Determine the [x, y] coordinate at the center of the cell enclosing the given text.  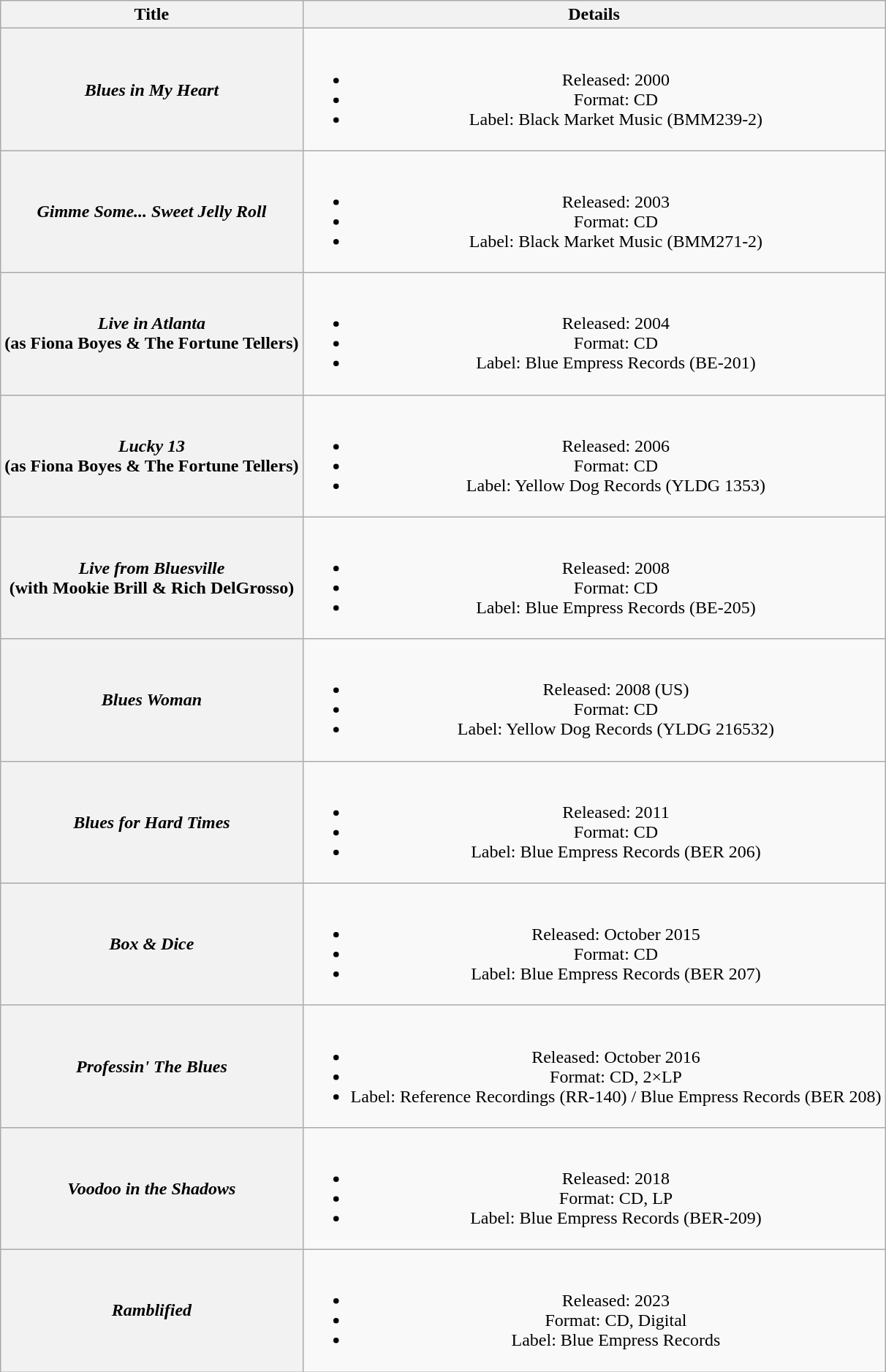
Blues for Hard Times [152, 822]
Details [594, 15]
Box & Dice [152, 944]
Live from Bluesville (with Mookie Brill & Rich DelGrosso) [152, 577]
Released: October 2015Format: CDLabel: Blue Empress Records (BER 207) [594, 944]
Released: 2004Format: CDLabel: Blue Empress Records (BE-201) [594, 333]
Released: 2008Format: CDLabel: Blue Empress Records (BE-205) [594, 577]
Released: 2006Format: CDLabel: Yellow Dog Records (YLDG 1353) [594, 456]
Lucky 13 (as Fiona Boyes & The Fortune Tellers) [152, 456]
Released: 2018Format: CD, LPLabel: Blue Empress Records (BER-209) [594, 1189]
Released: 2000Format: CDLabel: Black Market Music (BMM239-2) [594, 89]
Released: 2011Format: CDLabel: Blue Empress Records (BER 206) [594, 822]
Released: 2003Format: CDLabel: Black Market Music (BMM271-2) [594, 212]
Professin' The Blues [152, 1066]
Ramblified [152, 1310]
Released: 2023Format: CD, DigitalLabel: Blue Empress Records [594, 1310]
Released: 2008 (US)Format: CDLabel: Yellow Dog Records (YLDG 216532) [594, 700]
Title [152, 15]
Released: October 2016Format: CD, 2×LPLabel: Reference Recordings (RR-140) / Blue Empress Records (BER 208) [594, 1066]
Blues in My Heart [152, 89]
Voodoo in the Shadows [152, 1189]
Blues Woman [152, 700]
Live in Atlanta (as Fiona Boyes & The Fortune Tellers) [152, 333]
Gimme Some... Sweet Jelly Roll [152, 212]
